Capture the cell that displays the provided text and extract its (x, y) central coordinate. 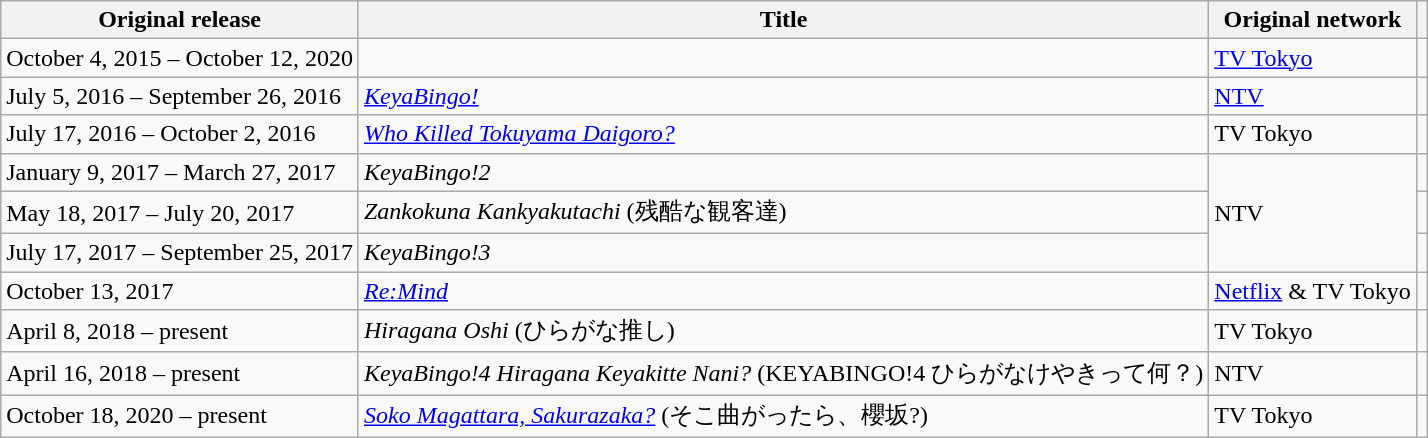
KeyaBingo!4 Hiragana Keyakitte Nani? (KEYABINGO!4 ひらがなけやきって何？) (783, 374)
Title (783, 20)
July 5, 2016 – September 26, 2016 (180, 96)
Soko Magattara, Sakurazaka? (そこ曲がったら、櫻坂?) (783, 416)
October 18, 2020 – present (180, 416)
July 17, 2016 – October 2, 2016 (180, 134)
January 9, 2017 – March 27, 2017 (180, 172)
Original release (180, 20)
October 4, 2015 – October 12, 2020 (180, 58)
April 16, 2018 – present (180, 374)
KeyaBingo! (783, 96)
Netflix & TV Tokyo (1312, 291)
July 17, 2017 – September 25, 2017 (180, 253)
KeyaBingo!2 (783, 172)
Hiragana Oshi (ひらがな推し) (783, 332)
May 18, 2017 – July 20, 2017 (180, 212)
Zankokuna Kankyakutachi (残酷な観客達) (783, 212)
April 8, 2018 – present (180, 332)
Who Killed Tokuyama Daigoro? (783, 134)
Original network (1312, 20)
KeyaBingo!3 (783, 253)
October 13, 2017 (180, 291)
Re:Mind (783, 291)
